Output the [x, y] coordinate of the center of the cell containing the given text.  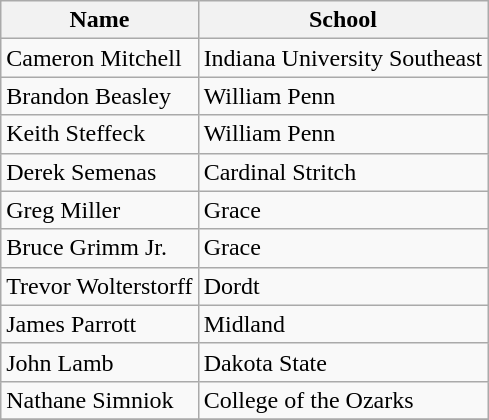
Trevor Wolterstorff [100, 286]
Keith Steffeck [100, 134]
Greg Miller [100, 210]
John Lamb [100, 362]
Name [100, 20]
Cardinal Stritch [343, 172]
Dakota State [343, 362]
College of the Ozarks [343, 400]
Bruce Grimm Jr. [100, 248]
Dordt [343, 286]
Brandon Beasley [100, 96]
Indiana University Southeast [343, 58]
Nathane Simniok [100, 400]
School [343, 20]
Midland [343, 324]
Derek Semenas [100, 172]
James Parrott [100, 324]
Cameron Mitchell [100, 58]
